Identify which cell holds the provided text, then report its [X, Y] central coordinate. 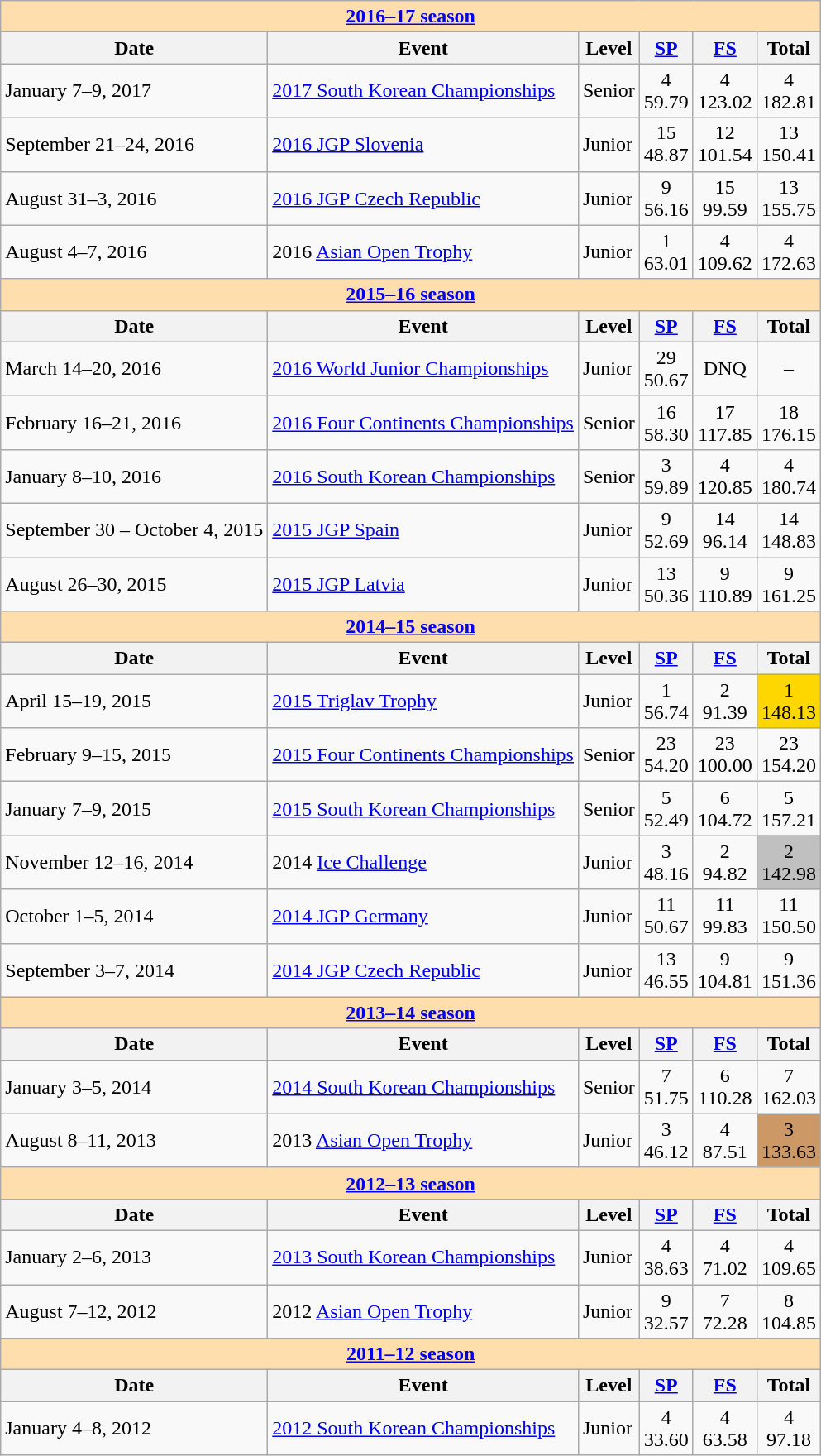
September 3–7, 2014 [134, 970]
13 155.75 [789, 199]
4 182.81 [789, 91]
4 38.63 [666, 1257]
1 148.13 [789, 702]
2014 JGP Germany [423, 917]
4 109.65 [789, 1257]
6 110.28 [724, 1087]
4 180.74 [789, 477]
November 12–16, 2014 [134, 862]
15 99.59 [724, 199]
2016 Four Continents Championships [423, 422]
October 1–5, 2014 [134, 917]
2012–13 season [411, 1183]
7 72.28 [724, 1310]
2016 World Junior Championships [423, 369]
2012 Asian Open Trophy [423, 1310]
2 91.39 [724, 702]
5 52.49 [666, 809]
9 32.57 [666, 1310]
3 48.16 [666, 862]
2015 South Korean Championships [423, 809]
3 59.89 [666, 477]
9 56.16 [666, 199]
2014 South Korean Championships [423, 1087]
2013 Asian Open Trophy [423, 1140]
7 51.75 [666, 1087]
2016 Asian Open Trophy [423, 251]
8 104.85 [789, 1310]
4 71.02 [724, 1257]
17 117.85 [724, 422]
15 48.87 [666, 144]
2015 JGP Spain [423, 529]
3 133.63 [789, 1140]
2015 JGP Latvia [423, 584]
2017 South Korean Championships [423, 91]
1 56.74 [666, 702]
April 15–19, 2015 [134, 702]
DNQ [724, 369]
12 101.54 [724, 144]
1 63.01 [666, 251]
2012 South Korean Championships [423, 1428]
September 21–24, 2016 [134, 144]
11 50.67 [666, 917]
23 54.20 [666, 754]
14 148.83 [789, 529]
16 58.30 [666, 422]
4 120.85 [724, 477]
2016 South Korean Championships [423, 477]
11 99.83 [724, 917]
2014 JGP Czech Republic [423, 970]
September 30 – October 4, 2015 [134, 529]
29 50.67 [666, 369]
14 96.14 [724, 529]
4 87.51 [724, 1140]
August 8–11, 2013 [134, 1140]
23 154.20 [789, 754]
6 104.72 [724, 809]
9 161.25 [789, 584]
4 59.79 [666, 91]
13 50.36 [666, 584]
2 94.82 [724, 862]
4 109.62 [724, 251]
February 9–15, 2015 [134, 754]
9 104.81 [724, 970]
23 100.00 [724, 754]
March 14–20, 2016 [134, 369]
3 46.12 [666, 1140]
2014–15 season [411, 627]
January 7–9, 2015 [134, 809]
4 172.63 [789, 251]
February 16–21, 2016 [134, 422]
13 150.41 [789, 144]
August 26–30, 2015 [134, 584]
January 7–9, 2017 [134, 91]
August 31–3, 2016 [134, 199]
– [789, 369]
9 110.89 [724, 584]
2013 South Korean Championships [423, 1257]
2013–14 season [411, 1013]
2016 JGP Czech Republic [423, 199]
2016–17 season [411, 17]
January 3–5, 2014 [134, 1087]
2015 Four Continents Championships [423, 754]
January 2–6, 2013 [134, 1257]
4 123.02 [724, 91]
5 157.21 [789, 809]
13 46.55 [666, 970]
9 151.36 [789, 970]
2 142.98 [789, 862]
9 52.69 [666, 529]
4 33.60 [666, 1428]
January 4–8, 2012 [134, 1428]
4 97.18 [789, 1428]
August 7–12, 2012 [134, 1310]
2015 Triglav Trophy [423, 702]
2015–16 season [411, 295]
7 162.03 [789, 1087]
January 8–10, 2016 [134, 477]
4 63.58 [724, 1428]
2014 Ice Challenge [423, 862]
2011–12 season [411, 1354]
11 150.50 [789, 917]
18 176.15 [789, 422]
2016 JGP Slovenia [423, 144]
August 4–7, 2016 [134, 251]
